Find where the given text appears and provide that cell's center as (X, Y) coordinate. 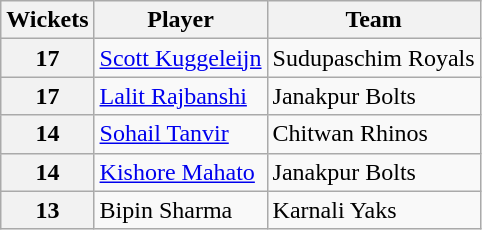
Bipin Sharma (180, 210)
Sudupaschim Royals (374, 58)
Scott Kuggeleijn (180, 58)
Player (180, 20)
Wickets (48, 20)
Kishore Mahato (180, 172)
Team (374, 20)
Chitwan Rhinos (374, 134)
Lalit Rajbanshi (180, 96)
Karnali Yaks (374, 210)
13 (48, 210)
Sohail Tanvir (180, 134)
